Detect which cell encompasses the target text, then output its [X, Y] center coordinate. 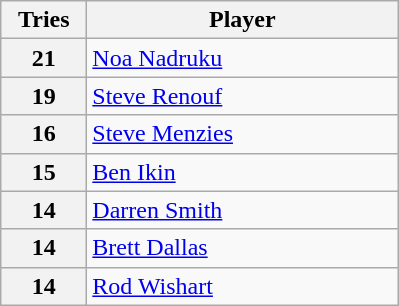
Player [242, 20]
Ben Ikin [242, 172]
Steve Renouf [242, 96]
Noa Nadruku [242, 58]
Rod Wishart [242, 286]
15 [44, 172]
21 [44, 58]
Tries [44, 20]
Brett Dallas [242, 248]
Steve Menzies [242, 134]
Darren Smith [242, 210]
19 [44, 96]
16 [44, 134]
